Capture the cell that displays the provided text and extract its (x, y) central coordinate. 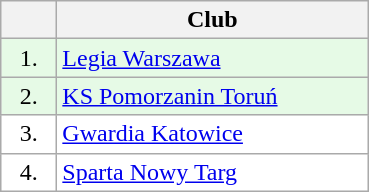
Sparta Nowy Targ (212, 172)
Legia Warszawa (212, 58)
Gwardia Katowice (212, 134)
KS Pomorzanin Toruń (212, 96)
2. (29, 96)
3. (29, 134)
4. (29, 172)
Club (212, 20)
1. (29, 58)
